Extract the [X, Y] coordinate from the center of the cell holding the provided text.  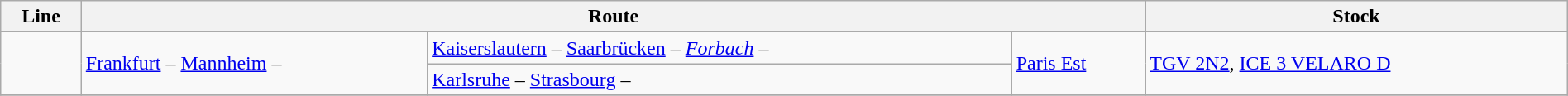
Kaiserslautern – Saarbrücken – Forbach – [719, 48]
TGV 2N2, ICE 3 VELARO D [1356, 64]
Stock [1356, 17]
Line [41, 17]
Karlsruhe – Strasbourg – [719, 79]
Paris Est [1078, 64]
Frankfurt – Mannheim – [254, 64]
Route [614, 17]
